Locate the cell with the specified text and output its [X, Y] center coordinate. 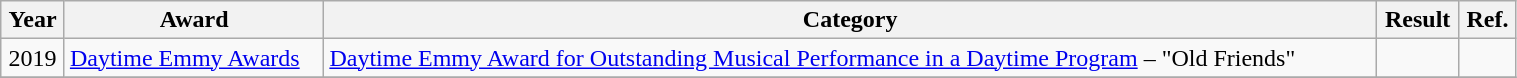
Award [194, 20]
Category [850, 20]
Result [1418, 20]
2019 [33, 58]
Year [33, 20]
Daytime Emmy Awards [194, 58]
Daytime Emmy Award for Outstanding Musical Performance in a Daytime Program – "Old Friends" [850, 58]
Ref. [1488, 20]
